Capture the cell that displays the provided text and extract its [x, y] central coordinate. 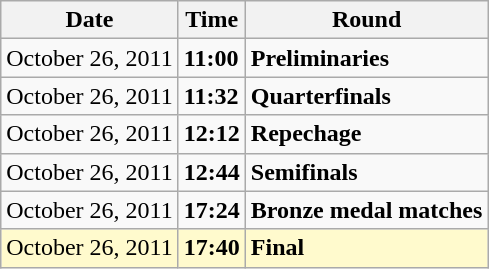
11:00 [212, 58]
Time [212, 20]
Quarterfinals [366, 96]
Final [366, 248]
Preliminaries [366, 58]
12:12 [212, 134]
17:24 [212, 210]
Semifinals [366, 172]
Bronze medal matches [366, 210]
11:32 [212, 96]
Round [366, 20]
Date [90, 20]
12:44 [212, 172]
17:40 [212, 248]
Repechage [366, 134]
